Detect which cell encompasses the target text, then output its [X, Y] center coordinate. 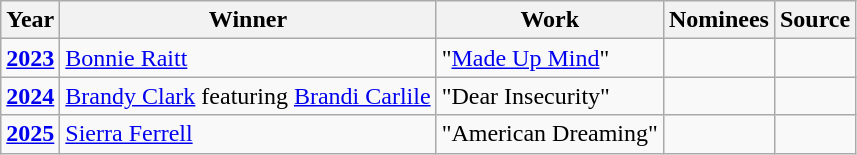
2025 [30, 134]
Winner [248, 20]
Year [30, 20]
Nominees [718, 20]
Sierra Ferrell [248, 134]
Brandy Clark featuring Brandi Carlile [248, 96]
Source [814, 20]
Bonnie Raitt [248, 58]
2024 [30, 96]
2023 [30, 58]
"American Dreaming" [550, 134]
"Made Up Mind" [550, 58]
Work [550, 20]
"Dear Insecurity" [550, 96]
